For the text-containing cell, return its midpoint in (X, Y) coordinate format. 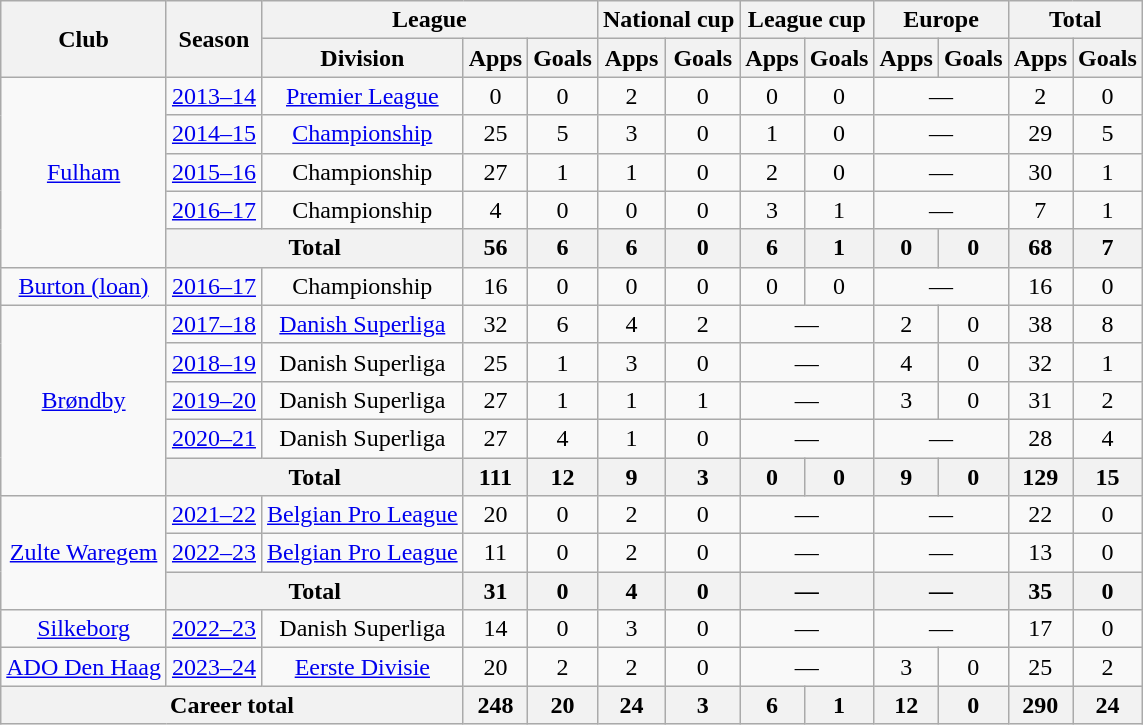
28 (1040, 438)
Fulham (84, 172)
38 (1040, 324)
17 (1040, 629)
248 (495, 705)
Silkeborg (84, 629)
2014–15 (214, 134)
35 (1040, 591)
Zulte Waregem (84, 553)
68 (1040, 248)
2020–21 (214, 438)
Career total (232, 705)
290 (1040, 705)
129 (1040, 477)
2023–24 (214, 667)
National cup (668, 20)
8 (1108, 324)
56 (495, 248)
Premier League (362, 96)
22 (1040, 515)
Eerste Divisie (362, 667)
Burton (loan) (84, 286)
14 (495, 629)
2015–16 (214, 172)
League cup (807, 20)
ADO Den Haag (84, 667)
13 (1040, 553)
15 (1108, 477)
2019–20 (214, 400)
2018–19 (214, 362)
11 (495, 553)
30 (1040, 172)
111 (495, 477)
Brøndby (84, 400)
Season (214, 39)
29 (1040, 134)
Division (362, 58)
Club (84, 39)
2021–22 (214, 515)
2017–18 (214, 324)
League (429, 20)
2013–14 (214, 96)
Europe (941, 20)
